Return the [x, y] coordinate for the center point of the cell that contains the specified text.  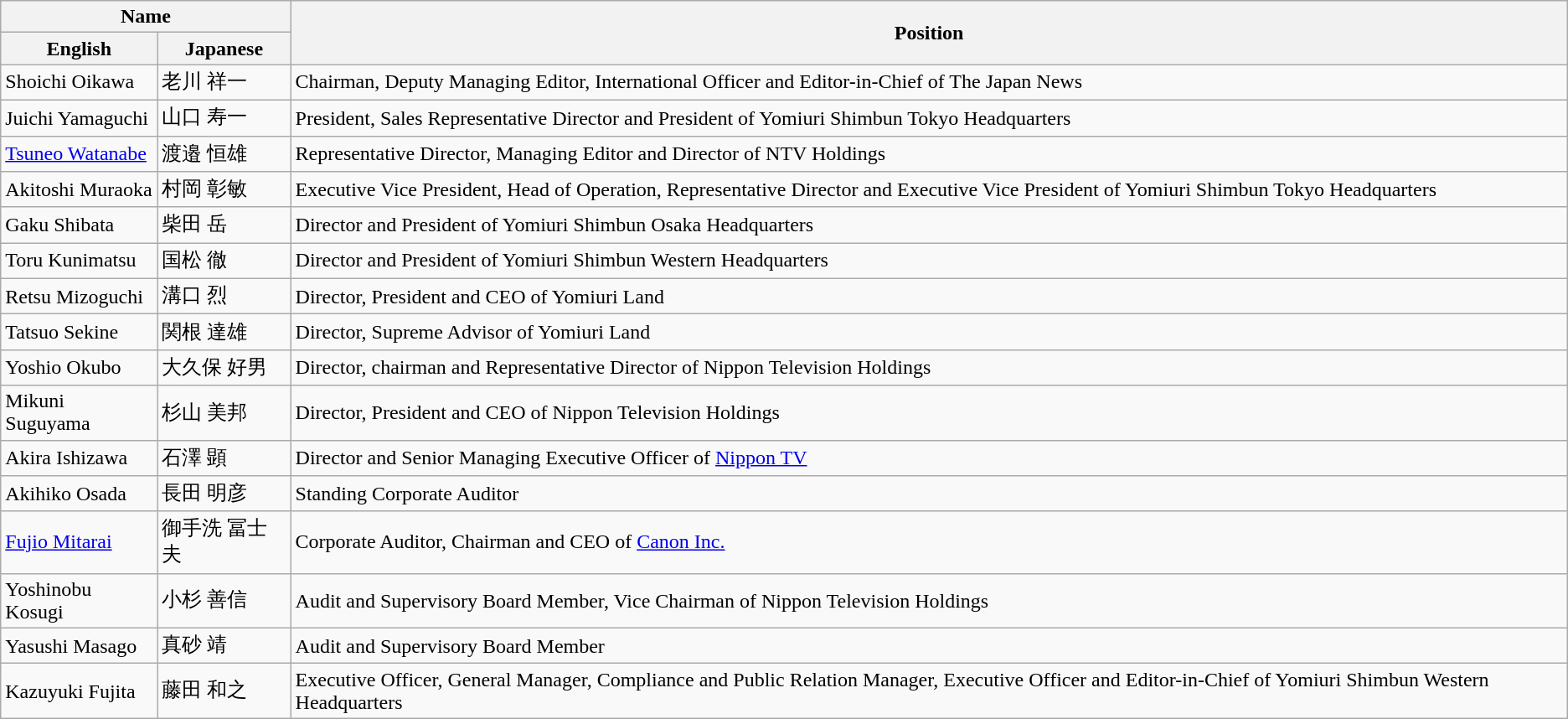
Representative Director, Managing Editor and Director of NTV Holdings [929, 154]
Tsuneo Watanabe [79, 154]
Akitoshi Muraoka [79, 189]
Audit and Supervisory Board Member, Vice Chairman of Nippon Television Holdings [929, 600]
老川 祥一 [224, 82]
Position [929, 33]
Toru Kunimatsu [79, 261]
Japanese [224, 49]
President, Sales Representative Director and President of Yomiuri Shimbun Tokyo Headquarters [929, 117]
Gaku Shibata [79, 225]
真砂 靖 [224, 645]
Director, President and CEO of Nippon Television Holdings [929, 412]
村岡 彰敏 [224, 189]
石澤 顕 [224, 458]
関根 達雄 [224, 332]
Retsu Mizoguchi [79, 297]
Yasushi Masago [79, 645]
Director and President of Yomiuri Shimbun Osaka Headquarters [929, 225]
Director and President of Yomiuri Shimbun Western Headquarters [929, 261]
溝口 烈 [224, 297]
国松 徹 [224, 261]
Chairman, Deputy Managing Editor, International Officer and Editor-in-Chief of The Japan News [929, 82]
Director, chairman and Representative Director of Nippon Television Holdings [929, 367]
Tatsuo Sekine [79, 332]
柴田 岳 [224, 225]
Yoshio Okubo [79, 367]
Akihiko Osada [79, 494]
Mikuni Suguyama [79, 412]
Juichi Yamaguchi [79, 117]
杉山 美邦 [224, 412]
Audit and Supervisory Board Member [929, 645]
長田 明彦 [224, 494]
Name [146, 17]
Director and Senior Managing Executive Officer of Nippon TV [929, 458]
Yoshinobu Kosugi [79, 600]
English [79, 49]
Corporate Auditor, Chairman and CEO of Canon Inc. [929, 542]
山口 寿一 [224, 117]
御手洗 冨士夫 [224, 542]
Director, Supreme Advisor of Yomiuri Land [929, 332]
Director, President and CEO of Yomiuri Land [929, 297]
藤田 和之 [224, 691]
Kazuyuki Fujita [79, 691]
Akira Ishizawa [79, 458]
Executive Vice President, Head of Operation, Representative Director and Executive Vice President of Yomiuri Shimbun Tokyo Headquarters [929, 189]
大久保 好男 [224, 367]
渡邉 恒雄 [224, 154]
Shoichi Oikawa [79, 82]
Standing Corporate Auditor [929, 494]
小杉 善信 [224, 600]
Fujio Mitarai [79, 542]
